Extract the (x, y) coordinate from the center of the cell holding the provided text.  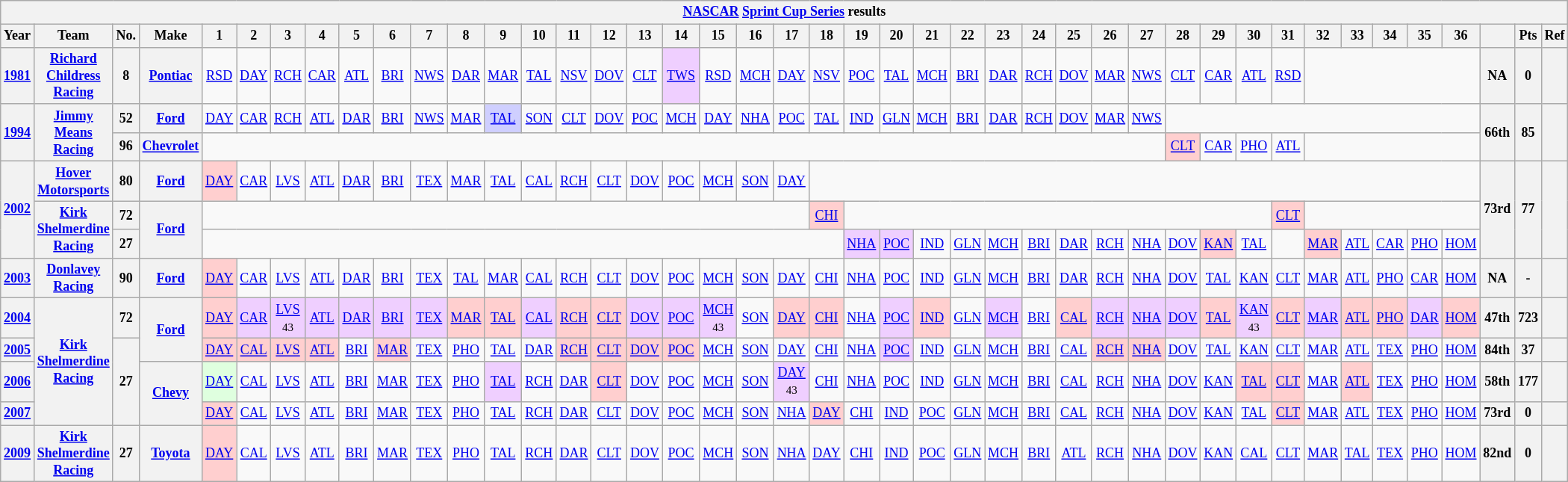
23 (1004, 36)
77 (1528, 209)
30 (1254, 36)
Team (73, 36)
80 (125, 181)
Year (18, 36)
85 (1528, 132)
DAY43 (791, 382)
26 (1110, 36)
Toyota (170, 454)
20 (897, 36)
MCH43 (718, 318)
18 (827, 36)
52 (125, 118)
KAN43 (1254, 318)
Richard Childress Racing (73, 75)
96 (125, 146)
17 (791, 36)
1 (220, 36)
- (1528, 278)
1994 (18, 132)
2 (254, 36)
2002 (18, 209)
14 (681, 36)
TWS (681, 75)
Chevrolet (170, 146)
32 (1323, 36)
35 (1425, 36)
33 (1357, 36)
82nd (1498, 454)
NASCAR Sprint Cup Series results (784, 12)
47th (1498, 318)
21 (932, 36)
4 (322, 36)
2007 (18, 413)
3 (288, 36)
58th (1498, 382)
36 (1460, 36)
37 (1528, 350)
19 (862, 36)
28 (1183, 36)
Donlavey Racing (73, 278)
Chevy (170, 393)
11 (573, 36)
12 (609, 36)
2006 (18, 382)
2004 (18, 318)
2009 (18, 454)
Hover Motorsports (73, 181)
LVS43 (288, 318)
Pontiac (170, 75)
177 (1528, 382)
16 (756, 36)
66th (1498, 132)
31 (1288, 36)
2005 (18, 350)
1981 (18, 75)
24 (1039, 36)
No. (125, 36)
7 (429, 36)
84th (1498, 350)
Jimmy Means Racing (73, 132)
15 (718, 36)
6 (393, 36)
Ref (1555, 36)
90 (125, 278)
Make (170, 36)
22 (968, 36)
10 (539, 36)
29 (1219, 36)
5 (357, 36)
Pts (1528, 36)
25 (1074, 36)
34 (1390, 36)
2003 (18, 278)
723 (1528, 318)
9 (503, 36)
13 (645, 36)
